Determine the (x, y) coordinate at the center of the cell enclosing the given text.  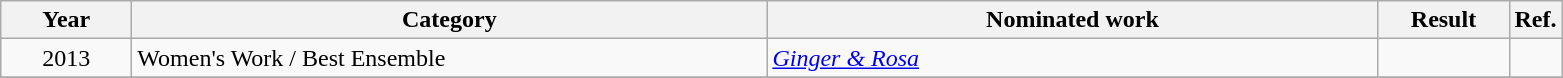
Year (66, 20)
Result (1444, 20)
2013 (66, 58)
Ginger & Rosa (1072, 58)
Nominated work (1072, 20)
Category (450, 20)
Ref. (1536, 20)
Women's Work / Best Ensemble (450, 58)
